Extract the (x, y) coordinate from the center of the cell holding the provided text.  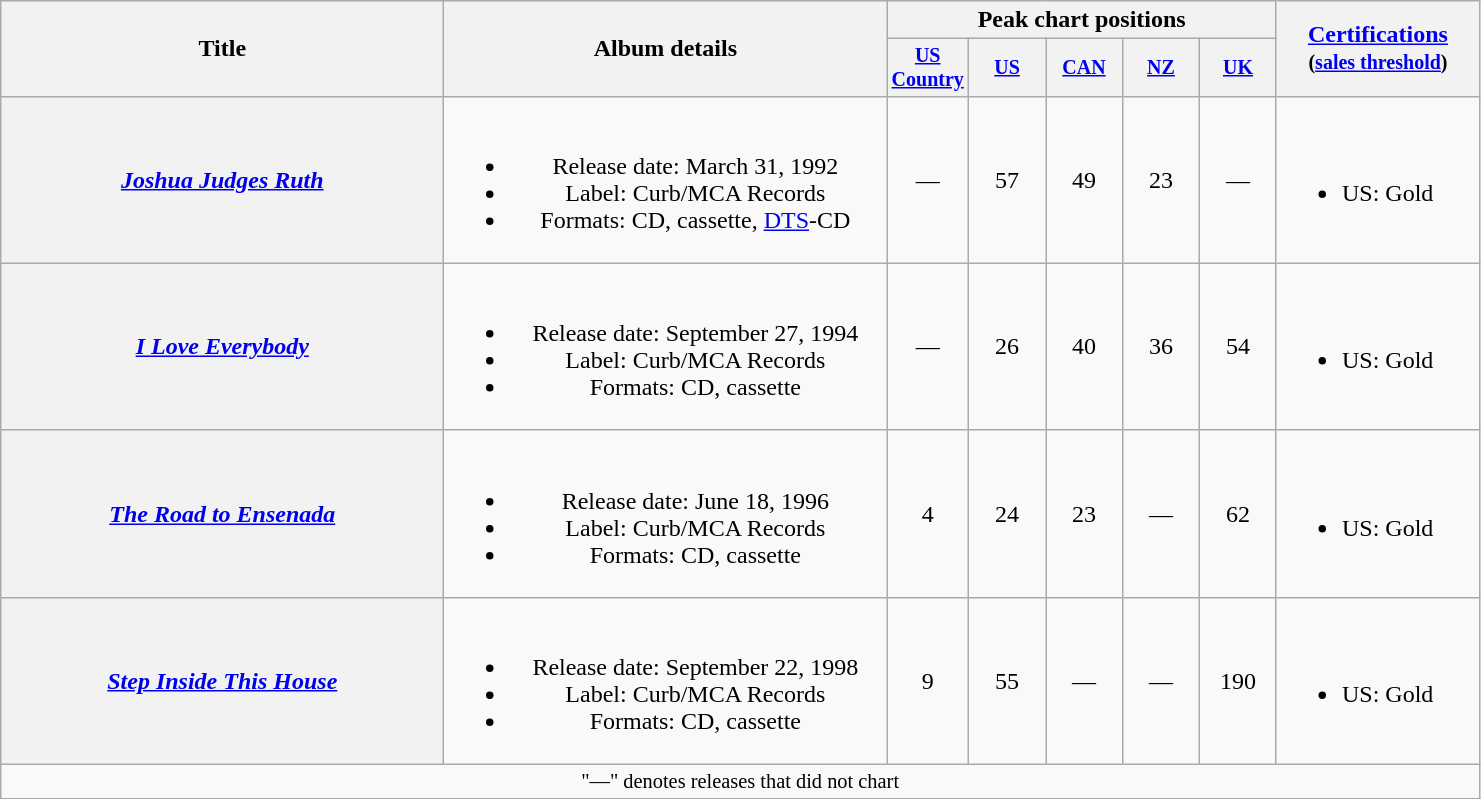
4 (928, 514)
Album details (666, 49)
Step Inside This House (222, 680)
9 (928, 680)
57 (1008, 180)
Release date: September 27, 1994Label: Curb/MCA RecordsFormats: CD, cassette (666, 346)
190 (1238, 680)
36 (1160, 346)
US (1008, 68)
24 (1008, 514)
Joshua Judges Ruth (222, 180)
62 (1238, 514)
Release date: June 18, 1996Label: Curb/MCA RecordsFormats: CD, cassette (666, 514)
"—" denotes releases that did not chart (740, 782)
40 (1084, 346)
I Love Everybody (222, 346)
Release date: March 31, 1992Label: Curb/MCA RecordsFormats: CD, cassette, DTS-CD (666, 180)
Peak chart positions (1082, 20)
UK (1238, 68)
US Country (928, 68)
The Road to Ensenada (222, 514)
55 (1008, 680)
NZ (1160, 68)
CAN (1084, 68)
54 (1238, 346)
Release date: September 22, 1998Label: Curb/MCA RecordsFormats: CD, cassette (666, 680)
49 (1084, 180)
Certifications(sales threshold) (1378, 49)
26 (1008, 346)
Title (222, 49)
